Detect which cell encompasses the target text, then output its [X, Y] center coordinate. 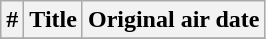
Original air date [174, 20]
# [12, 20]
Title [54, 20]
